Capture the cell that displays the provided text and extract its [x, y] central coordinate. 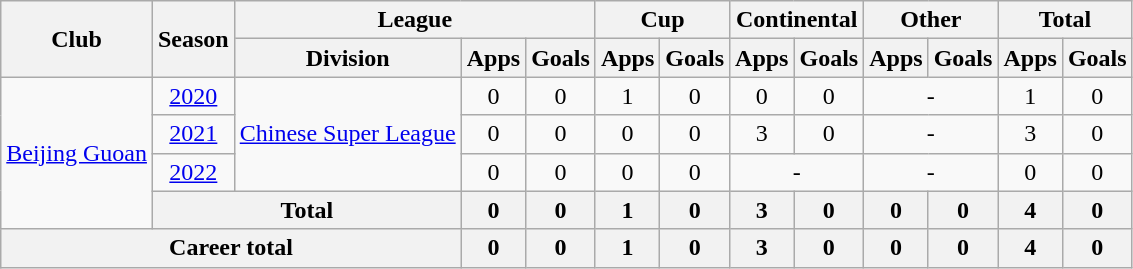
Chinese Super League [348, 134]
Beijing Guoan [77, 153]
Career total [231, 248]
League [414, 20]
2020 [193, 96]
Other [931, 20]
Continental [797, 20]
Cup [662, 20]
2021 [193, 134]
Season [193, 39]
2022 [193, 172]
Division [348, 58]
Club [77, 39]
